From the cell containing the given text, extract its center point as [x, y] coordinate. 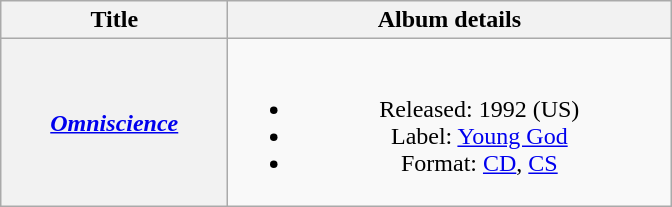
Album details [450, 20]
Released: 1992 (US)Label: Young GodFormat: CD, CS [450, 122]
Title [114, 20]
Omniscience [114, 122]
